Identify which cell holds the provided text, then report its (X, Y) central coordinate. 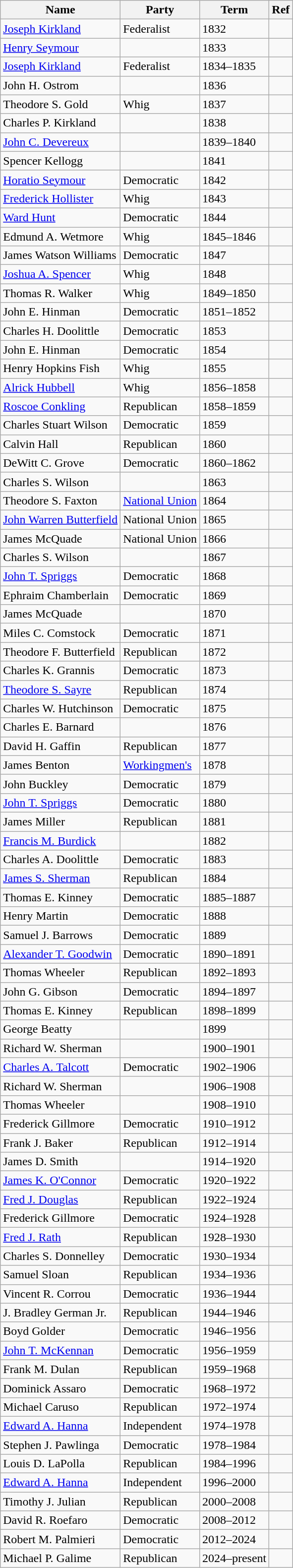
David R. Roefaro (60, 1520)
Miles C. Comstock (60, 633)
1834–1835 (234, 66)
Samuel Sloan (60, 1275)
1851–1852 (234, 312)
J. Bradley German Jr. (60, 1313)
1878 (234, 765)
1875 (234, 708)
David H. Gaffin (60, 746)
Fred J. Douglas (60, 1199)
2008–2012 (234, 1520)
1984–1996 (234, 1464)
1894–1897 (234, 992)
1832 (234, 29)
Henry Hopkins Fish (60, 369)
Charles H. Doolittle (60, 331)
DeWitt C. Grove (60, 463)
John G. Gibson (60, 992)
Theodore S. Gold (60, 104)
Charles S. Donnelley (60, 1256)
1860 (234, 444)
Charles A. Talcott (60, 1067)
1930–1934 (234, 1256)
John Buckley (60, 784)
1889 (234, 935)
1873 (234, 671)
1841 (234, 161)
1934–1936 (234, 1275)
2024–present (234, 1558)
1902–1906 (234, 1067)
1908–1910 (234, 1105)
James S. Sherman (60, 878)
1833 (234, 48)
1859 (234, 425)
Workingmen's (160, 765)
Edmund A. Wetmore (60, 237)
Spencer Kellogg (60, 161)
1864 (234, 501)
James Miller (60, 821)
Charles E. Barnard (60, 727)
Henry Seymour (60, 48)
James D. Smith (60, 1162)
1854 (234, 350)
Samuel J. Barrows (60, 935)
Alexander T. Goodwin (60, 954)
Joshua A. Spencer (60, 274)
Calvin Hall (60, 444)
John C. Devereux (60, 142)
Frank J. Baker (60, 1142)
1978–1984 (234, 1445)
1922–1924 (234, 1199)
1996–2000 (234, 1483)
Thomas R. Walker (60, 293)
1844 (234, 217)
Charles W. Hutchinson (60, 708)
1914–1920 (234, 1162)
1974–1978 (234, 1426)
1877 (234, 746)
1888 (234, 916)
Term (234, 10)
1972–1974 (234, 1407)
Ref (281, 10)
2000–2008 (234, 1502)
1892–1893 (234, 973)
1900–1901 (234, 1048)
John T. McKennan (60, 1350)
James Watson Williams (60, 255)
1865 (234, 519)
1839–1840 (234, 142)
1936–1944 (234, 1294)
1855 (234, 369)
Charles A. Doolittle (60, 860)
1920–1922 (234, 1181)
Theodore F. Butterfield (60, 652)
1842 (234, 180)
1924–1928 (234, 1218)
1872 (234, 652)
Theodore S. Sayre (60, 690)
1863 (234, 482)
1944–1946 (234, 1313)
1843 (234, 198)
1968–1972 (234, 1388)
Alrick Hubbell (60, 387)
Ward Hunt (60, 217)
Charles Stuart Wilson (60, 425)
1899 (234, 1029)
Horatio Seymour (60, 180)
Francis M. Burdick (60, 841)
Boyd Golder (60, 1331)
Charles P. Kirkland (60, 123)
Frank M. Dulan (60, 1369)
1912–1914 (234, 1142)
John Warren Butterfield (60, 519)
1847 (234, 255)
Charles K. Grannis (60, 671)
1890–1891 (234, 954)
1867 (234, 558)
Robert M. Palmieri (60, 1539)
1882 (234, 841)
1838 (234, 123)
Roscoe Conkling (60, 406)
1860–1862 (234, 463)
1871 (234, 633)
1853 (234, 331)
1868 (234, 576)
Party (160, 10)
1866 (234, 538)
1870 (234, 614)
1845–1846 (234, 237)
1856–1858 (234, 387)
John H. Ostrom (60, 85)
1928–1930 (234, 1237)
1879 (234, 784)
Timothy J. Julian (60, 1502)
1906–1908 (234, 1086)
1898–1899 (234, 1010)
James K. O'Connor (60, 1181)
1836 (234, 85)
Fred J. Rath (60, 1237)
1848 (234, 274)
2012–2024 (234, 1539)
1869 (234, 595)
Vincent R. Corrou (60, 1294)
Name (60, 10)
1874 (234, 690)
Michael Caruso (60, 1407)
1880 (234, 803)
Stephen J. Pawlinga (60, 1445)
1885–1887 (234, 897)
James Benton (60, 765)
1910–1912 (234, 1124)
Theodore S. Faxton (60, 501)
Henry Martin (60, 916)
Michael P. Galime (60, 1558)
Louis D. LaPolla (60, 1464)
1946–1956 (234, 1331)
1876 (234, 727)
Ephraim Chamberlain (60, 595)
1849–1850 (234, 293)
George Beatty (60, 1029)
1881 (234, 821)
1956–1959 (234, 1350)
Dominick Assaro (60, 1388)
Frederick Hollister (60, 198)
1883 (234, 860)
1858–1859 (234, 406)
1837 (234, 104)
1884 (234, 878)
1959–1968 (234, 1369)
